Locate the cell with the specified text and output its (X, Y) center coordinate. 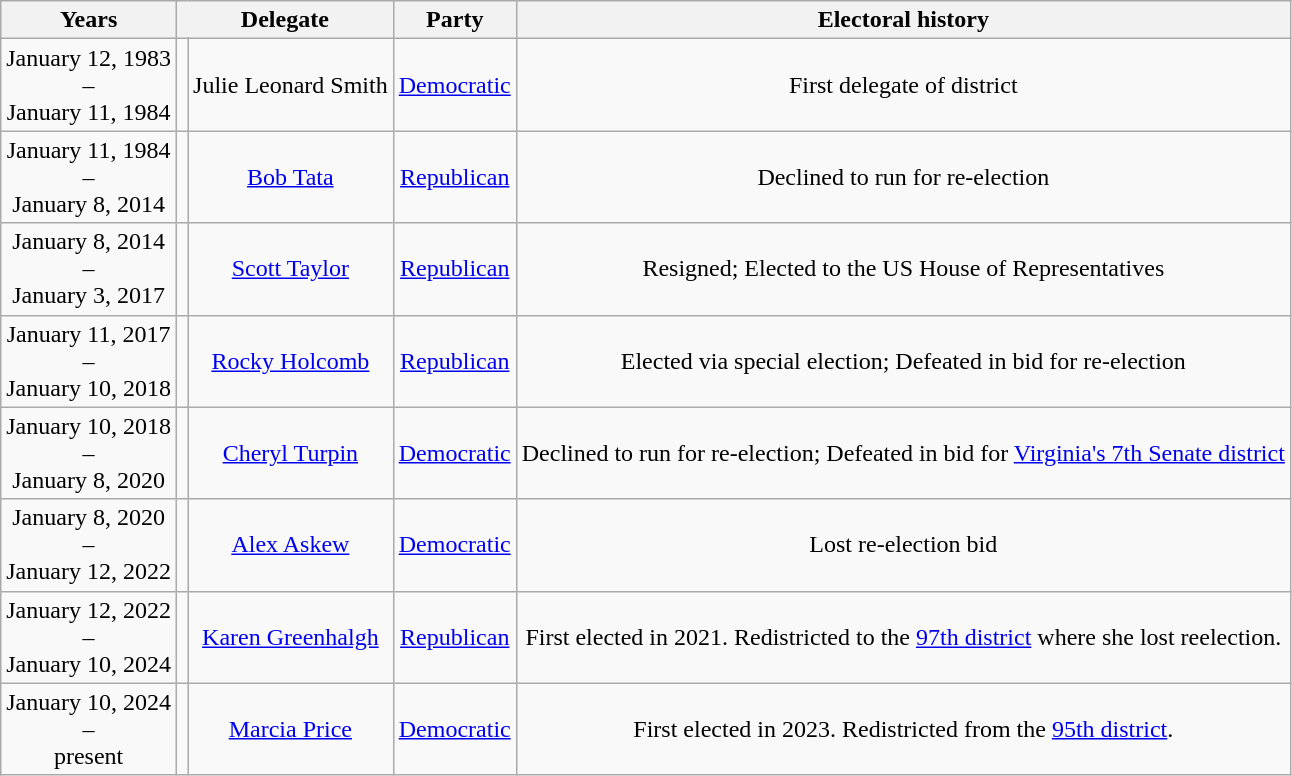
January 8, 2020–January 12, 2022 (89, 545)
Resigned; Elected to the US House of Representatives (903, 269)
Lost re-election bid (903, 545)
Cheryl Turpin (291, 453)
Alex Askew (291, 545)
Elected via special election; Defeated in bid for re-election (903, 361)
January 11, 1984–January 8, 2014 (89, 177)
Karen Greenhalgh (291, 637)
Years (89, 20)
Electoral history (903, 20)
Declined to run for re-election; Defeated in bid for Virginia's 7th Senate district (903, 453)
Scott Taylor (291, 269)
Marcia Price (291, 729)
Delegate (284, 20)
Bob Tata (291, 177)
First elected in 2023. Redistricted from the 95th district. (903, 729)
First elected in 2021. Redistricted to the 97th district where she lost reelection. (903, 637)
Rocky Holcomb (291, 361)
January 10, 2024–present (89, 729)
January 11, 2017–January 10, 2018 (89, 361)
Party (454, 20)
Julie Leonard Smith (291, 85)
Declined to run for re-election (903, 177)
January 12, 2022–January 10, 2024 (89, 637)
January 12, 1983–January 11, 1984 (89, 85)
First delegate of district (903, 85)
January 8, 2014–January 3, 2017 (89, 269)
January 10, 2018–January 8, 2020 (89, 453)
